Capture the cell that displays the provided text and extract its (X, Y) central coordinate. 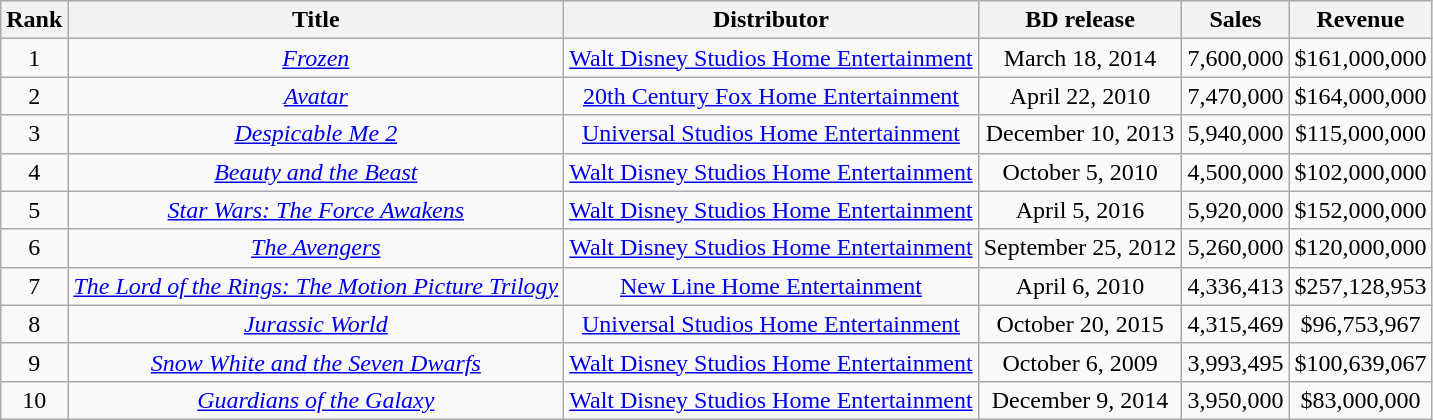
3,993,495 (1236, 362)
Distributor (771, 20)
$120,000,000 (1360, 248)
4,336,413 (1236, 286)
BD release (1080, 20)
$96,753,967 (1360, 324)
4,500,000 (1236, 172)
New Line Home Entertainment (771, 286)
October 5, 2010 (1080, 172)
$161,000,000 (1360, 58)
5,260,000 (1236, 248)
Title (316, 20)
Jurassic World (316, 324)
October 6, 2009 (1080, 362)
April 22, 2010 (1080, 96)
October 20, 2015 (1080, 324)
7,600,000 (1236, 58)
10 (34, 400)
Guardians of the Galaxy (316, 400)
Despicable Me 2 (316, 134)
$100,639,067 (1360, 362)
Beauty and the Beast (316, 172)
Revenue (1360, 20)
March 18, 2014 (1080, 58)
8 (34, 324)
4,315,469 (1236, 324)
$115,000,000 (1360, 134)
Snow White and the Seven Dwarfs (316, 362)
$257,128,953 (1360, 286)
Avatar (316, 96)
5,940,000 (1236, 134)
3,950,000 (1236, 400)
The Lord of the Rings: The Motion Picture Trilogy (316, 286)
3 (34, 134)
$152,000,000 (1360, 210)
6 (34, 248)
Sales (1236, 20)
December 9, 2014 (1080, 400)
2 (34, 96)
$102,000,000 (1360, 172)
September 25, 2012 (1080, 248)
Rank (34, 20)
$83,000,000 (1360, 400)
Frozen (316, 58)
7 (34, 286)
1 (34, 58)
7,470,000 (1236, 96)
December 10, 2013 (1080, 134)
April 6, 2010 (1080, 286)
5 (34, 210)
$164,000,000 (1360, 96)
20th Century Fox Home Entertainment (771, 96)
4 (34, 172)
April 5, 2016 (1080, 210)
Star Wars: The Force Awakens (316, 210)
The Avengers (316, 248)
5,920,000 (1236, 210)
9 (34, 362)
